Identify which cell holds the provided text, then report its [x, y] central coordinate. 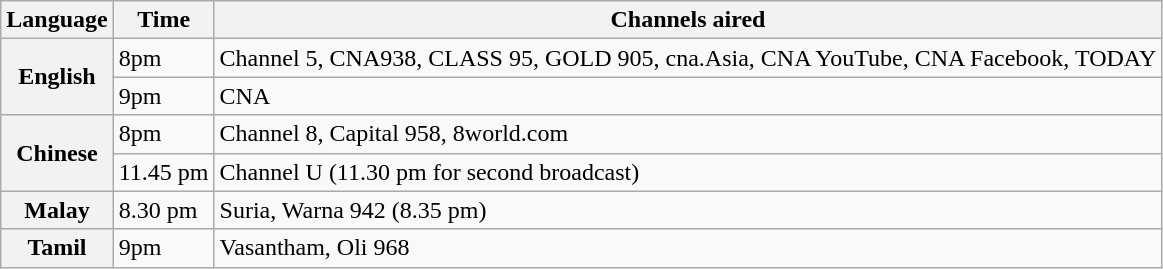
Channels aired [688, 20]
CNA [688, 96]
Channel 5, CNA938, CLASS 95, GOLD 905, cna.Asia, CNA YouTube, CNA Facebook, TODAY [688, 58]
Tamil [57, 248]
11.45 pm [164, 172]
Malay [57, 210]
Channel 8, Capital 958, 8world.com [688, 134]
Language [57, 20]
Suria, Warna 942 (8.35 pm) [688, 210]
Time [164, 20]
Vasantham, Oli 968 [688, 248]
Chinese [57, 153]
English [57, 77]
Channel U (11.30 pm for second broadcast) [688, 172]
8.30 pm [164, 210]
